For the text-containing cell, return its midpoint in (X, Y) coordinate format. 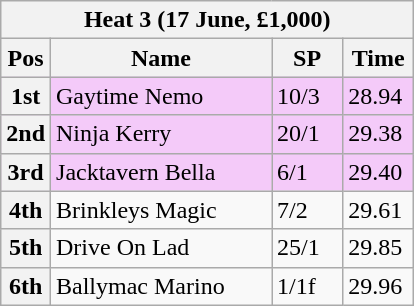
Heat 3 (17 June, £1,000) (208, 20)
29.38 (378, 134)
Pos (26, 58)
25/1 (308, 248)
6/1 (308, 172)
Drive On Lad (162, 248)
1st (26, 96)
Gaytime Nemo (162, 96)
5th (26, 248)
3rd (26, 172)
Ninja Kerry (162, 134)
2nd (26, 134)
SP (308, 58)
29.61 (378, 210)
Name (162, 58)
7/2 (308, 210)
6th (26, 286)
29.85 (378, 248)
Ballymac Marino (162, 286)
Jacktavern Bella (162, 172)
Time (378, 58)
28.94 (378, 96)
Brinkleys Magic (162, 210)
4th (26, 210)
20/1 (308, 134)
1/1f (308, 286)
29.96 (378, 286)
29.40 (378, 172)
10/3 (308, 96)
